Search for the cell housing the specified text and yield its [X, Y] center coordinate. 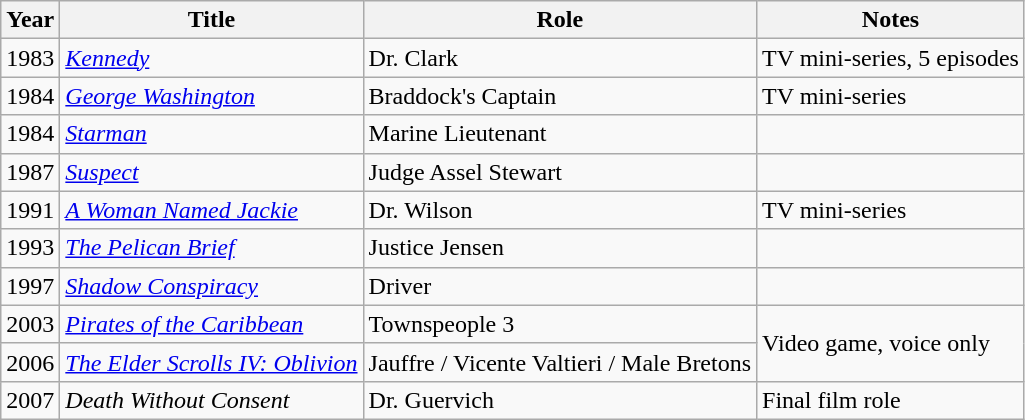
Justice Jensen [560, 248]
2006 [30, 362]
2003 [30, 324]
Jauffre / Vicente Valtieri / Male Bretons [560, 362]
Role [560, 20]
1987 [30, 172]
2007 [30, 400]
Pirates of the Caribbean [212, 324]
The Elder Scrolls IV: Oblivion [212, 362]
Video game, voice only [891, 343]
1983 [30, 58]
1993 [30, 248]
Driver [560, 286]
Marine Lieutenant [560, 134]
Dr. Guervich [560, 400]
Final film role [891, 400]
Death Without Consent [212, 400]
Year [30, 20]
Judge Assel Stewart [560, 172]
The Pelican Brief [212, 248]
Notes [891, 20]
Kennedy [212, 58]
Starman [212, 134]
1991 [30, 210]
Title [212, 20]
Suspect [212, 172]
Shadow Conspiracy [212, 286]
A Woman Named Jackie [212, 210]
Dr. Clark [560, 58]
1997 [30, 286]
Braddock's Captain [560, 96]
Dr. Wilson [560, 210]
Townspeople 3 [560, 324]
George Washington [212, 96]
TV mini-series, 5 episodes [891, 58]
